Pinpoint the cell where the given text exists, returning its (X, Y) midpoint coordinate. 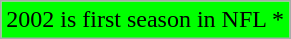
2002 is first season in NFL * (146, 20)
